Extract the (x, y) coordinate from the center of the cell holding the provided text.  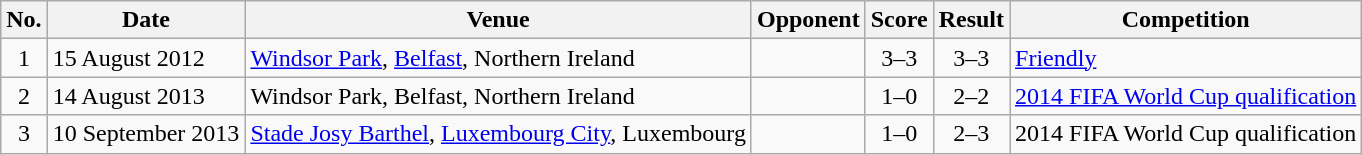
Friendly (1186, 58)
Stade Josy Barthel, Luxembourg City, Luxembourg (498, 134)
Opponent (808, 20)
Venue (498, 20)
14 August 2013 (146, 96)
Result (971, 20)
No. (24, 20)
3 (24, 134)
10 September 2013 (146, 134)
Score (899, 20)
Competition (1186, 20)
2–3 (971, 134)
Date (146, 20)
2 (24, 96)
15 August 2012 (146, 58)
1 (24, 58)
2–2 (971, 96)
